Locate the cell with the specified text and output its (x, y) center coordinate. 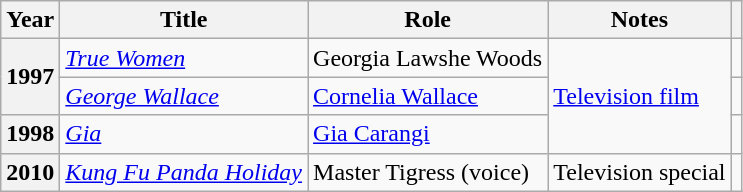
Role (428, 20)
Kung Fu Panda Holiday (184, 172)
Television special (640, 172)
George Wallace (184, 96)
Television film (640, 96)
1998 (30, 134)
Georgia Lawshe Woods (428, 58)
Gia (184, 134)
Cornelia Wallace (428, 96)
Master Tigress (voice) (428, 172)
Year (30, 20)
Title (184, 20)
Notes (640, 20)
2010 (30, 172)
1997 (30, 77)
True Women (184, 58)
Gia Carangi (428, 134)
